Return the [x, y] coordinate for the center point of the cell that contains the specified text.  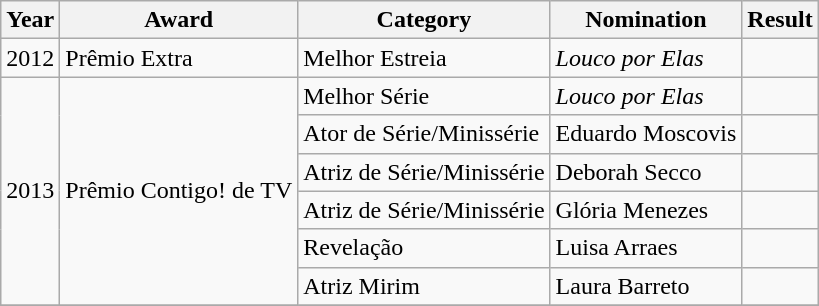
Ator de Série/Minissérie [424, 134]
2013 [30, 191]
Prêmio Extra [179, 58]
Nomination [646, 20]
Award [179, 20]
Prêmio Contigo! de TV [179, 191]
Eduardo Moscovis [646, 134]
Result [780, 20]
Revelação [424, 248]
Luisa Arraes [646, 248]
Atriz Mirim [424, 286]
Laura Barreto [646, 286]
Melhor Série [424, 96]
Glória Menezes [646, 210]
Deborah Secco [646, 172]
Category [424, 20]
2012 [30, 58]
Year [30, 20]
Melhor Estreia [424, 58]
